Identify which cell holds the provided text, then report its [X, Y] central coordinate. 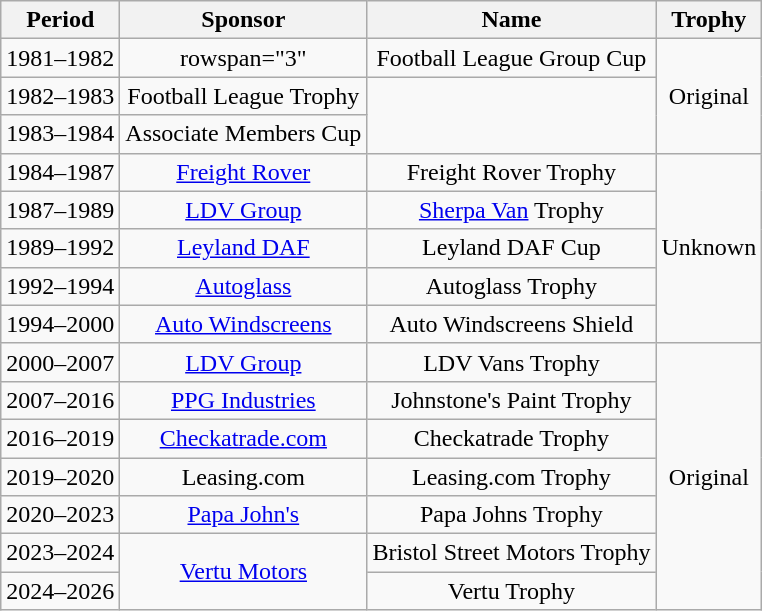
Freight Rover Trophy [512, 172]
Name [512, 20]
Papa Johns Trophy [512, 515]
1992–1994 [60, 286]
Associate Members Cup [244, 134]
Football League Group Cup [512, 58]
Checkatrade.com [244, 438]
PPG Industries [244, 400]
1983–1984 [60, 134]
2023–2024 [60, 553]
Leyland DAF Cup [512, 248]
Bristol Street Motors Trophy [512, 553]
rowspan="3" [244, 58]
Papa John's [244, 515]
1994–2000 [60, 324]
Freight Rover [244, 172]
Johnstone's Paint Trophy [512, 400]
Checkatrade Trophy [512, 438]
Vertu Motors [244, 572]
Sherpa Van Trophy [512, 210]
Unknown [709, 248]
2020–2023 [60, 515]
Period [60, 20]
1987–1989 [60, 210]
Autoglass Trophy [512, 286]
Autoglass [244, 286]
Leyland DAF [244, 248]
Auto Windscreens [244, 324]
2016–2019 [60, 438]
1981–1982 [60, 58]
2000–2007 [60, 362]
2019–2020 [60, 477]
Leasing.com Trophy [512, 477]
Leasing.com [244, 477]
1984–1987 [60, 172]
Sponsor [244, 20]
1982–1983 [60, 96]
2024–2026 [60, 591]
Football League Trophy [244, 96]
Auto Windscreens Shield [512, 324]
2007–2016 [60, 400]
Vertu Trophy [512, 591]
1989–1992 [60, 248]
LDV Vans Trophy [512, 362]
Trophy [709, 20]
